Provide the (X, Y) coordinate of the cell's center where the given text is located.  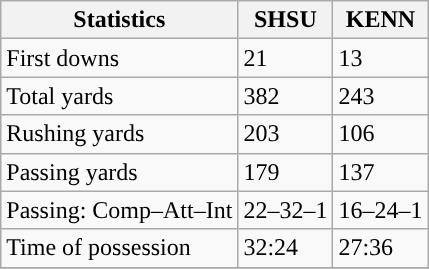
179 (286, 172)
Total yards (120, 96)
22–32–1 (286, 210)
KENN (380, 20)
27:36 (380, 248)
Statistics (120, 20)
Passing yards (120, 172)
13 (380, 58)
21 (286, 58)
243 (380, 96)
First downs (120, 58)
106 (380, 134)
203 (286, 134)
137 (380, 172)
SHSU (286, 20)
Passing: Comp–Att–Int (120, 210)
Rushing yards (120, 134)
16–24–1 (380, 210)
382 (286, 96)
Time of possession (120, 248)
32:24 (286, 248)
